Search for the cell housing the specified text and yield its (x, y) center coordinate. 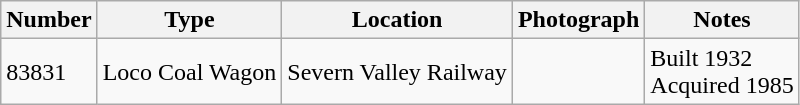
Notes (722, 20)
Number (49, 20)
Location (398, 20)
Type (190, 20)
Built 1932Acquired 1985 (722, 72)
Severn Valley Railway (398, 72)
83831 (49, 72)
Loco Coal Wagon (190, 72)
Photograph (578, 20)
